Find where the given text appears and provide that cell's center as [X, Y] coordinate. 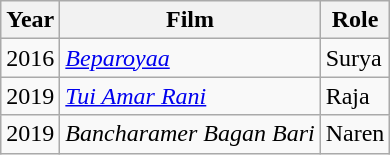
Naren [355, 134]
Role [355, 20]
Year [30, 20]
Bancharamer Bagan Bari [190, 134]
Raja [355, 96]
Surya [355, 58]
Tui Amar Rani [190, 96]
Film [190, 20]
2016 [30, 58]
Beparoyaa [190, 58]
